Identify which cell holds the provided text, then report its (X, Y) central coordinate. 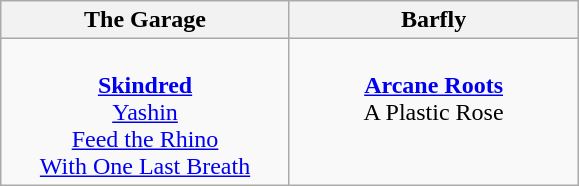
Skindred Yashin Feed the Rhino With One Last Breath (146, 112)
The Garage (146, 20)
Barfly (434, 20)
Arcane Roots A Plastic Rose (434, 112)
